Extract the [x, y] coordinate from the center of the cell holding the provided text.  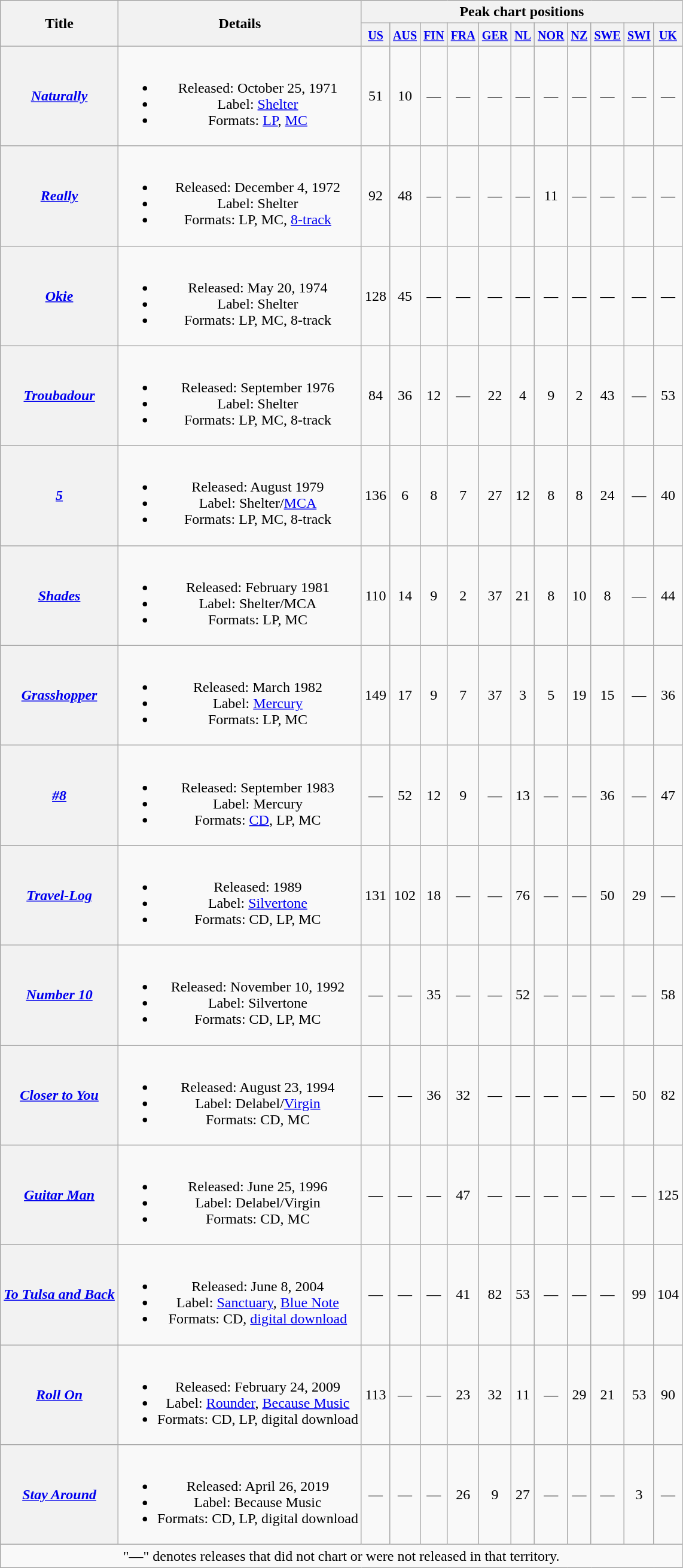
Closer to You [60, 1096]
Roll On [60, 1395]
#8 [60, 795]
Released: October 25, 1971Label: ShelterFormats: LP, MC [239, 96]
NL [523, 35]
Shades [60, 596]
UK [667, 35]
Peak chart positions [522, 12]
NOR [551, 35]
Grasshopper [60, 695]
Released: August 1979Label: Shelter/MCAFormats: LP, MC, 8-track [239, 495]
Stay Around [60, 1495]
13 [523, 795]
18 [434, 895]
Released: April 26, 2019Label: Because MusicFormats: CD, LP, digital download [239, 1495]
113 [376, 1395]
Released: September 1983Label: MercuryFormats: CD, LP, MC [239, 795]
17 [405, 695]
US [376, 35]
76 [523, 895]
19 [579, 695]
Released: June 8, 2004Label: Sanctuary, Blue NoteFormats: CD, digital download [239, 1295]
43 [608, 396]
102 [405, 895]
Details [239, 23]
FIN [434, 35]
Released: December 4, 1972Label: ShelterFormats: LP, MC, 8-track [239, 196]
SWE [608, 35]
41 [463, 1295]
Guitar Man [60, 1195]
Released: September 1976Label: ShelterFormats: LP, MC, 8-track [239, 396]
Released: May 20, 1974Label: ShelterFormats: LP, MC, 8-track [239, 295]
"—" denotes releases that did not chart or were not released in that territory. [341, 1556]
Naturally [60, 96]
92 [376, 196]
84 [376, 396]
131 [376, 895]
Released: February 24, 2009Label: Rounder, Because MusicFormats: CD, LP, digital download [239, 1395]
Released: August 23, 1994Label: Delabel/VirginFormats: CD, MC [239, 1096]
24 [608, 495]
26 [463, 1495]
FRA [463, 35]
23 [463, 1395]
NZ [579, 35]
Travel-Log [60, 895]
90 [667, 1395]
22 [495, 396]
Really [60, 196]
45 [405, 295]
SWI [639, 35]
6 [405, 495]
48 [405, 196]
15 [608, 695]
58 [667, 995]
110 [376, 596]
Troubadour [60, 396]
Released: March 1982Label: MercuryFormats: LP, MC [239, 695]
104 [667, 1295]
99 [639, 1295]
Released: November 10, 1992Label: SilvertoneFormats: CD, LP, MC [239, 995]
Number 10 [60, 995]
35 [434, 995]
GER [495, 35]
4 [523, 396]
Released: February 1981Label: Shelter/MCAFormats: LP, MC [239, 596]
AUS [405, 35]
Okie [60, 295]
51 [376, 96]
44 [667, 596]
14 [405, 596]
Title [60, 23]
136 [376, 495]
Released: 1989Label: SilvertoneFormats: CD, LP, MC [239, 895]
125 [667, 1195]
To Tulsa and Back [60, 1295]
128 [376, 295]
Released: June 25, 1996Label: Delabel/VirginFormats: CD, MC [239, 1195]
149 [376, 695]
40 [667, 495]
